Scan for the cell matching the given text and deliver its (X, Y) coordinate at center. 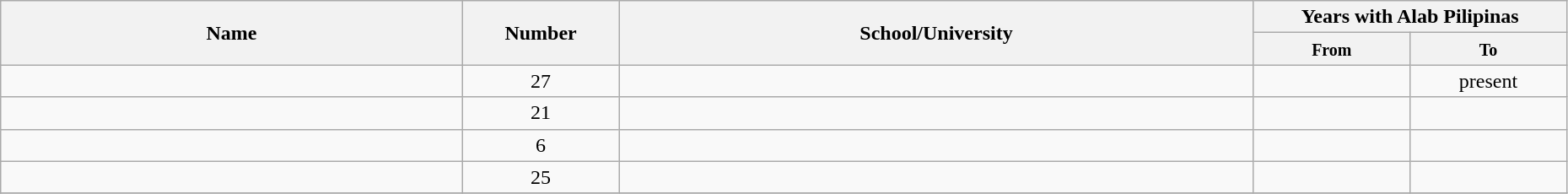
6 (541, 145)
Number (541, 33)
27 (541, 81)
present (1489, 81)
School/University (936, 33)
21 (541, 113)
From (1332, 49)
To (1489, 49)
Years with Alab Pilipinas (1410, 17)
Name (232, 33)
25 (541, 177)
